Provide the (x, y) coordinate of the cell's center where the given text is located.  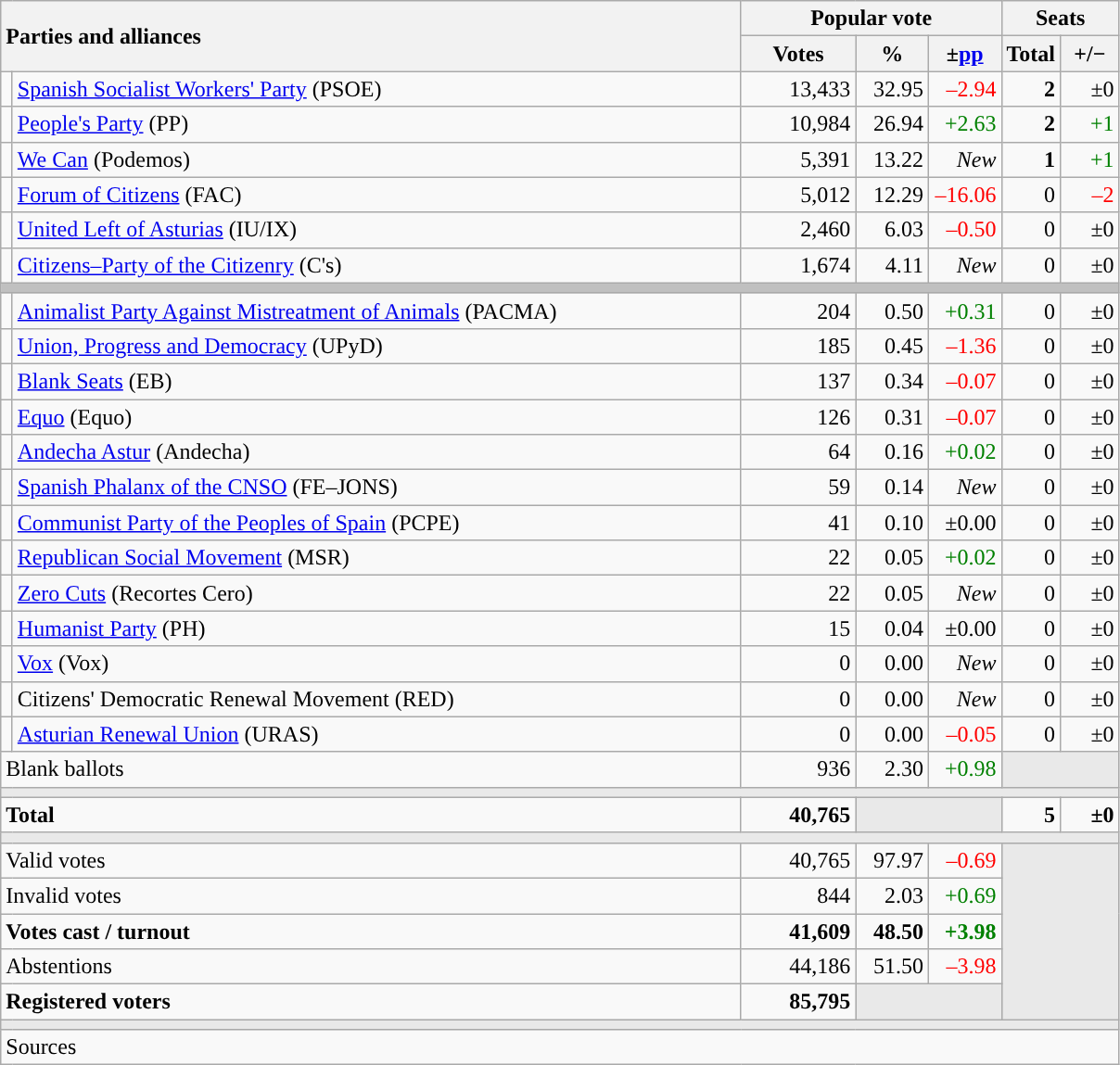
44,186 (798, 967)
Humanist Party (PH) (376, 628)
936 (798, 769)
0.31 (892, 416)
–2 (1090, 195)
1,674 (798, 265)
15 (798, 628)
5,391 (798, 159)
126 (798, 416)
0.34 (892, 381)
0.50 (892, 311)
–0.69 (964, 860)
48.50 (892, 932)
+/− (1090, 54)
–16.06 (964, 195)
5 (1031, 815)
% (892, 54)
Forum of Citizens (FAC) (376, 195)
59 (798, 488)
Zero Cuts (Recortes Cero) (376, 593)
5,012 (798, 195)
41,609 (798, 932)
Spanish Socialist Workers' Party (PSOE) (376, 89)
41 (798, 523)
0.14 (892, 488)
Popular vote (872, 19)
Animalist Party Against Mistreatment of Animals (PACMA) (376, 311)
2.30 (892, 769)
Seats (1061, 19)
–3.98 (964, 967)
+0.31 (964, 311)
People's Party (PP) (376, 124)
64 (798, 452)
Sources (560, 1047)
4.11 (892, 265)
+0.69 (964, 895)
Blank ballots (371, 769)
Valid votes (371, 860)
Invalid votes (371, 895)
United Left of Asturias (IU/IX) (376, 230)
Citizens–Party of the Citizenry (C's) (376, 265)
Registered voters (371, 1002)
2.03 (892, 895)
Equo (Equo) (376, 416)
Republican Social Movement (MSR) (376, 558)
Asturian Renewal Union (URAS) (376, 734)
Votes cast / turnout (371, 932)
26.94 (892, 124)
+2.63 (964, 124)
Union, Progress and Democracy (UPyD) (376, 346)
844 (798, 895)
185 (798, 346)
10,984 (798, 124)
Vox (Vox) (376, 664)
97.97 (892, 860)
+3.98 (964, 932)
Andecha Astur (Andecha) (376, 452)
0.10 (892, 523)
±pp (964, 54)
Parties and alliances (371, 36)
We Can (Podemos) (376, 159)
Citizens' Democratic Renewal Movement (RED) (376, 699)
Blank Seats (EB) (376, 381)
Communist Party of the Peoples of Spain (PCPE) (376, 523)
0.04 (892, 628)
0.45 (892, 346)
13,433 (798, 89)
–2.94 (964, 89)
204 (798, 311)
12.29 (892, 195)
85,795 (798, 1002)
6.03 (892, 230)
–1.36 (964, 346)
0.16 (892, 452)
–0.50 (964, 230)
2,460 (798, 230)
+0.98 (964, 769)
137 (798, 381)
51.50 (892, 967)
1 (1031, 159)
Votes (798, 54)
Spanish Phalanx of the CNSO (FE–JONS) (376, 488)
13.22 (892, 159)
32.95 (892, 89)
Abstentions (371, 967)
–0.05 (964, 734)
